Detect which cell encompasses the target text, then output its [x, y] center coordinate. 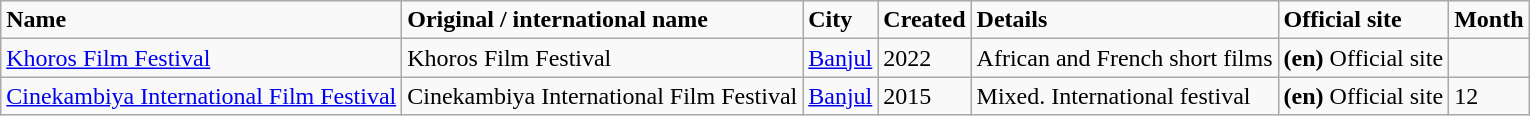
Month [1489, 20]
Original / international name [602, 20]
12 [1489, 96]
African and French short films [1124, 58]
City [840, 20]
Mixed. International festival [1124, 96]
Name [202, 20]
Details [1124, 20]
Created [924, 20]
Official site [1364, 20]
2015 [924, 96]
2022 [924, 58]
